Find where the given text appears and provide that cell's center as (x, y) coordinate. 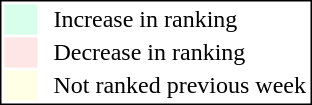
Decrease in ranking (180, 53)
Increase in ranking (180, 19)
Not ranked previous week (180, 85)
